Output the [X, Y] coordinate of the center of the cell containing the given text.  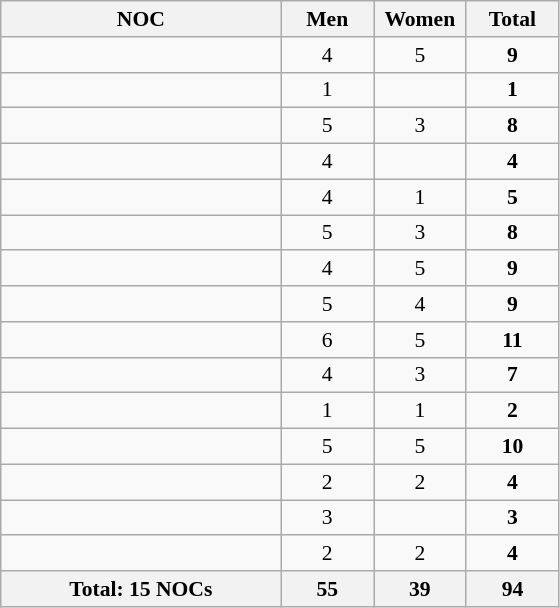
94 [512, 589]
6 [328, 340]
10 [512, 447]
39 [420, 589]
7 [512, 375]
11 [512, 340]
Total [512, 19]
Total: 15 NOCs [141, 589]
Men [328, 19]
55 [328, 589]
Women [420, 19]
NOC [141, 19]
